Extract the [X, Y] coordinate from the center of the cell holding the provided text.  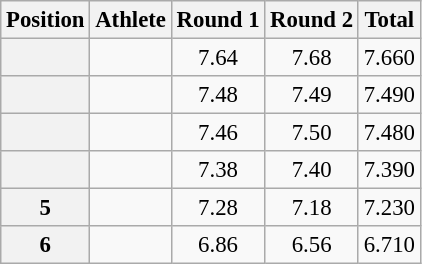
7.46 [218, 133]
6.56 [312, 245]
7.38 [218, 170]
7.490 [389, 95]
5 [46, 208]
7.230 [389, 208]
7.28 [218, 208]
6 [46, 245]
7.64 [218, 58]
7.68 [312, 58]
Round 2 [312, 20]
Position [46, 20]
7.48 [218, 95]
7.49 [312, 95]
Round 1 [218, 20]
7.40 [312, 170]
7.390 [389, 170]
7.660 [389, 58]
7.18 [312, 208]
7.480 [389, 133]
Athlete [130, 20]
6.710 [389, 245]
7.50 [312, 133]
6.86 [218, 245]
Total [389, 20]
